Search for the cell housing the specified text and yield its [X, Y] center coordinate. 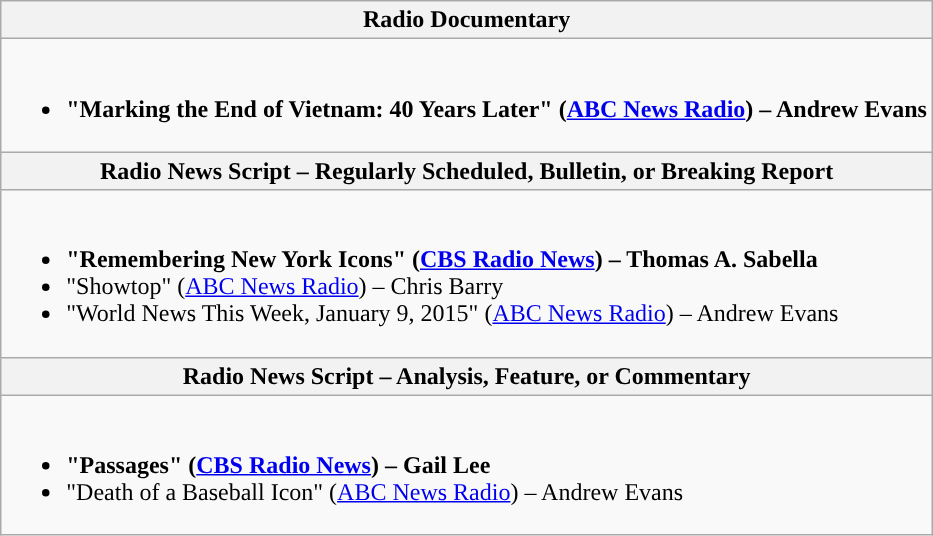
"Marking the End of Vietnam: 40 Years Later" (ABC News Radio) – Andrew Evans [467, 96]
Radio Documentary [467, 20]
"Passages" (CBS Radio News) – Gail Lee"Death of a Baseball Icon" (ABC News Radio) – Andrew Evans [467, 465]
Radio News Script – Analysis, Feature, or Commentary [467, 376]
Radio News Script – Regularly Scheduled, Bulletin, or Breaking Report [467, 171]
